Return the [x, y] coordinate for the center point of the cell that contains the specified text.  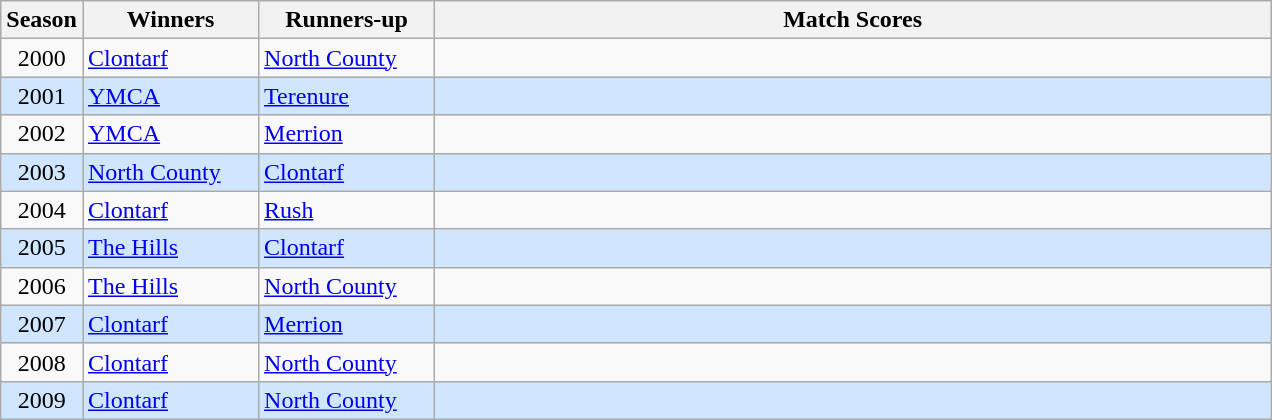
2001 [42, 96]
Match Scores [853, 20]
Terenure [347, 96]
2006 [42, 286]
Winners [170, 20]
2003 [42, 172]
2007 [42, 324]
Season [42, 20]
2008 [42, 362]
2000 [42, 58]
2009 [42, 400]
Rush [347, 210]
Runners-up [347, 20]
2004 [42, 210]
2002 [42, 134]
2005 [42, 248]
